Output the (X, Y) coordinate of the center of the cell containing the given text.  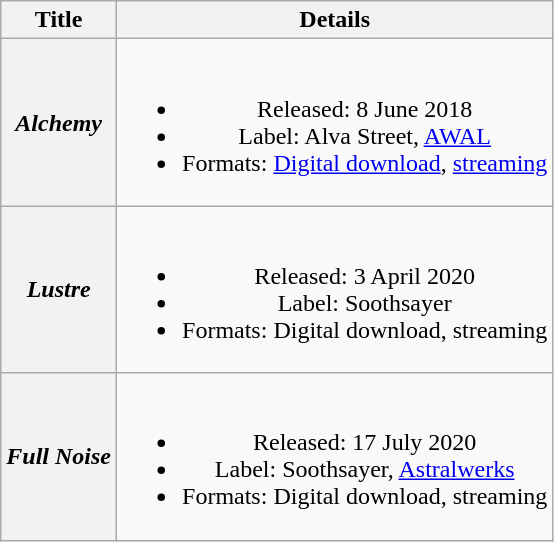
Released: 3 April 2020Label: SoothsayerFormats: Digital download, streaming (335, 290)
Released: 17 July 2020Label: Soothsayer, AstralwerksFormats: Digital download, streaming (335, 456)
Alchemy (59, 122)
Full Noise (59, 456)
Details (335, 20)
Title (59, 20)
Lustre (59, 290)
Released: 8 June 2018Label: Alva Street, AWALFormats: Digital download, streaming (335, 122)
